Output the (X, Y) coordinate of the center of the cell containing the given text.  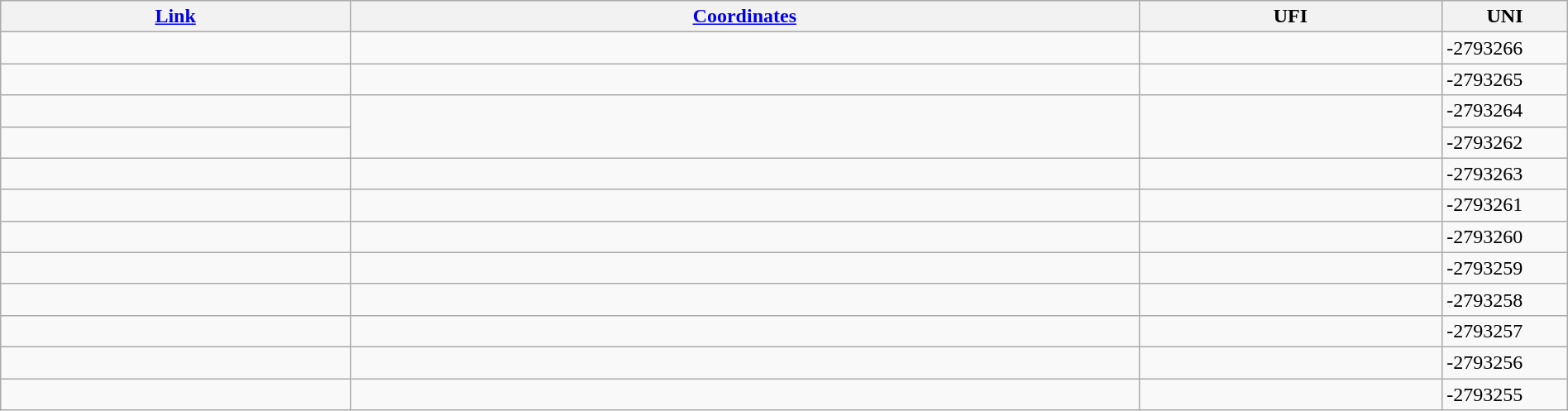
-2793266 (1505, 48)
UFI (1290, 17)
-2793265 (1505, 79)
-2793262 (1505, 142)
UNI (1505, 17)
Link (175, 17)
-2793263 (1505, 174)
Coordinates (744, 17)
-2793264 (1505, 111)
-2793259 (1505, 268)
-2793260 (1505, 237)
-2793258 (1505, 299)
-2793255 (1505, 394)
-2793261 (1505, 205)
-2793256 (1505, 362)
-2793257 (1505, 331)
